Output the [x, y] coordinate of the center of the cell containing the given text.  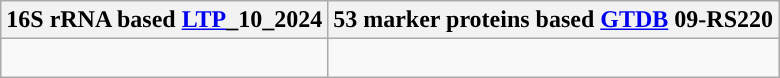
53 marker proteins based GTDB 09-RS220 [554, 20]
16S rRNA based LTP_10_2024 [164, 20]
